Capture the cell that displays the provided text and extract its (X, Y) central coordinate. 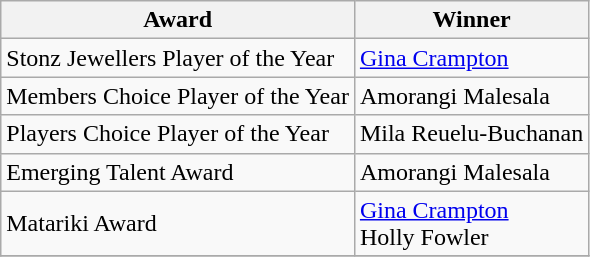
Members Choice Player of the Year (178, 96)
Mila Reuelu-Buchanan (471, 134)
Gina CramptonHolly Fowler (471, 224)
Gina Crampton (471, 58)
Emerging Talent Award (178, 172)
Award (178, 20)
Stonz Jewellers Player of the Year (178, 58)
Players Choice Player of the Year (178, 134)
Matariki Award (178, 224)
Winner (471, 20)
